Scan for the cell matching the given text and deliver its (x, y) coordinate at center. 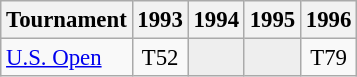
1994 (216, 20)
1996 (328, 20)
T79 (328, 58)
1995 (272, 20)
T52 (160, 58)
Tournament (66, 20)
U.S. Open (66, 58)
1993 (160, 20)
